Return the (x, y) coordinate for the center point of the cell that contains the specified text.  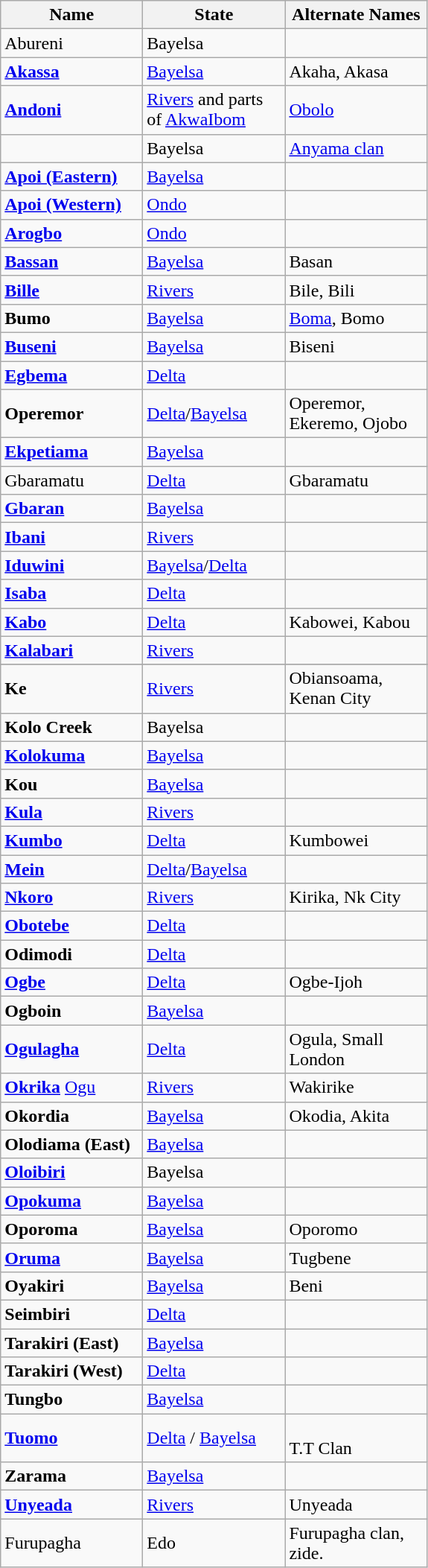
Oyakiri (71, 1286)
Mein (71, 869)
Kalabari (71, 650)
Kumbowei (356, 840)
Akassa (71, 72)
Okodia, Akita (356, 1116)
T.T Clan (356, 1438)
Tuomo (71, 1438)
Olodiama (East) (71, 1144)
Arogbo (71, 233)
Ogbe (71, 983)
Wakirike (356, 1088)
Alternate Names (356, 15)
Boma, Bomo (356, 318)
Okrika Ogu (71, 1088)
Kabowei, Kabou (356, 622)
Beni (356, 1286)
Tarakiri (West) (71, 1371)
Kou (71, 784)
Bassan (71, 261)
Odimodi (71, 954)
Nkoro (71, 898)
Opokuma (71, 1201)
Bayelsa/Delta (214, 565)
Anyama clan (356, 148)
Oporomo (356, 1229)
Oruma (71, 1257)
Kirika, Nk City (356, 898)
Isaba (71, 594)
Tarakiri (East) (71, 1343)
Kumbo (71, 840)
Ogulagha (71, 1049)
Andoni (71, 110)
Kula (71, 812)
Operemor, Ekeremo, Ojobo (356, 414)
Edo (214, 1543)
Akaha, Akasa (356, 72)
Rivers and parts of AkwaIbom (214, 110)
Apoi (Eastern) (71, 177)
Ekpetiama (71, 452)
Basan (356, 261)
Seimbiri (71, 1314)
Furupagha clan, zide. (356, 1543)
Ogbe-Ijoh (356, 983)
Okordia (71, 1116)
Abureni (71, 43)
Tungbo (71, 1400)
Ogboin (71, 1011)
Oporoma (71, 1229)
Furupagha (71, 1543)
Name (71, 15)
Obiansoama, Kenan City (356, 688)
Tugbene (356, 1257)
Iduwini (71, 565)
Kolo Creek (71, 727)
Bille (71, 290)
Bile, Bili (356, 290)
Delta / Bayelsa (214, 1438)
Ogula, Small London (356, 1049)
Bumo (71, 318)
Kolokuma (71, 755)
Buseni (71, 346)
Oloibiri (71, 1172)
Ke (71, 688)
Apoi (Western) (71, 205)
Kabo (71, 622)
Obotebe (71, 926)
Egbema (71, 375)
Ibani (71, 537)
Zarama (71, 1476)
Operemor (71, 414)
State (214, 15)
Biseni (356, 346)
Obolo (356, 110)
Gbaran (71, 509)
